Find where the given text appears and provide that cell's center as [X, Y] coordinate. 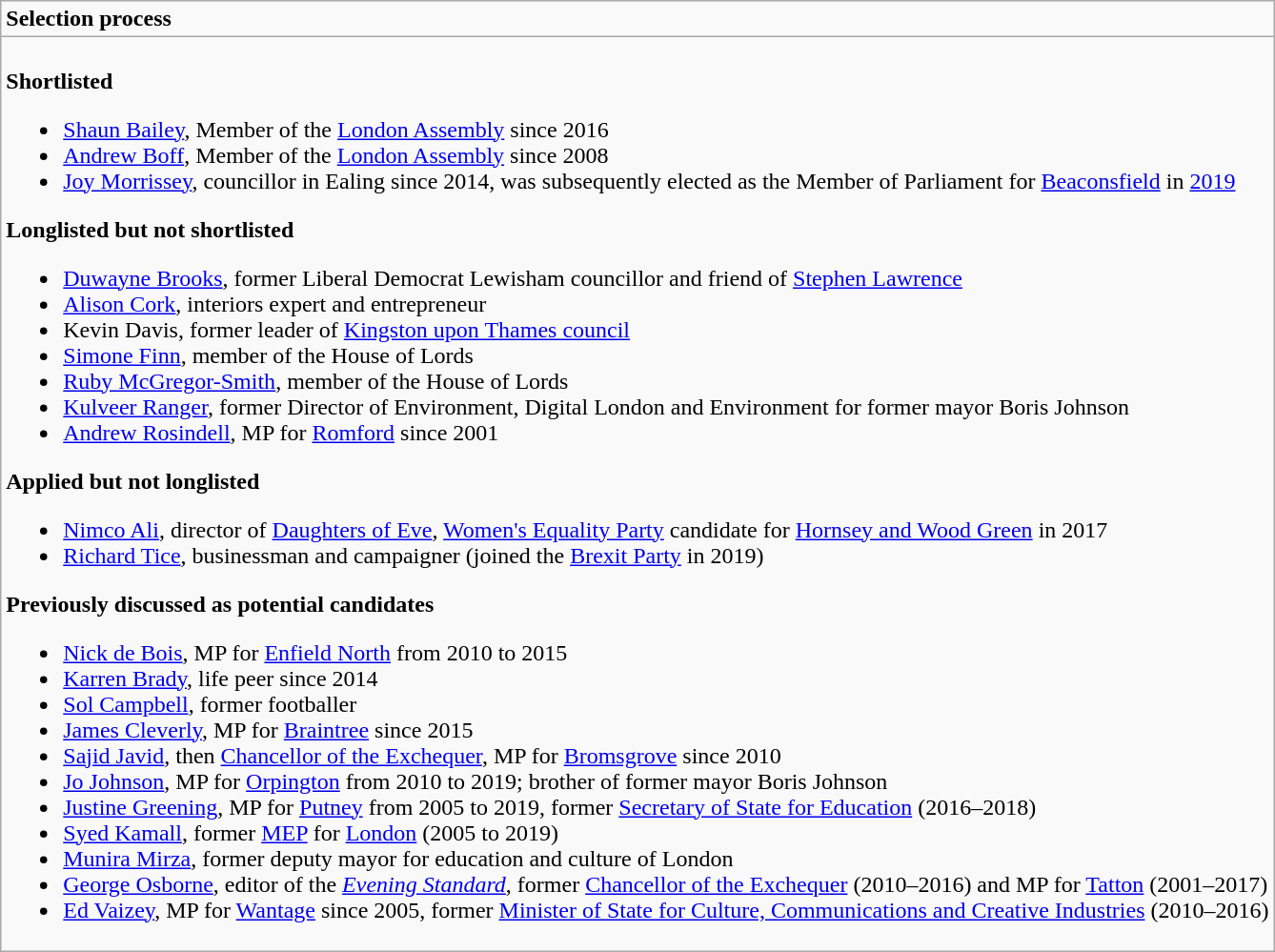
Selection process [637, 19]
